Extract the [x, y] coordinate from the center of the cell holding the provided text.  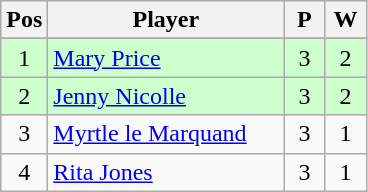
4 [24, 172]
W [346, 20]
Jenny Nicolle [166, 96]
Myrtle le Marquand [166, 134]
P [304, 20]
Pos [24, 20]
Mary Price [166, 58]
Player [166, 20]
Rita Jones [166, 172]
